Identify which cell holds the provided text, then report its (X, Y) central coordinate. 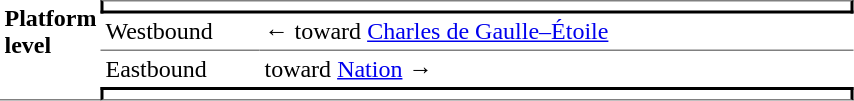
Platform level (50, 50)
Westbound (180, 33)
toward Nation → (557, 69)
Eastbound (180, 69)
← toward Charles de Gaulle–Étoile (557, 33)
